Capture the cell that displays the provided text and extract its [X, Y] central coordinate. 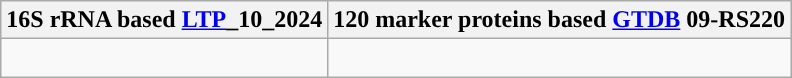
16S rRNA based LTP_10_2024 [164, 20]
120 marker proteins based GTDB 09-RS220 [560, 20]
